Scan for the cell matching the given text and deliver its [x, y] coordinate at center. 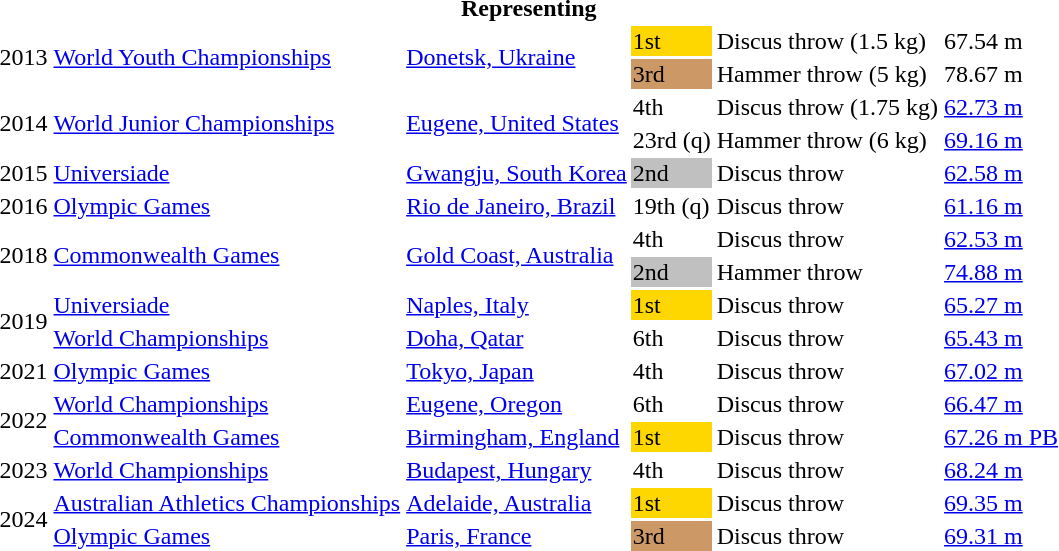
Tokyo, Japan [517, 371]
Eugene, United States [517, 124]
Gwangju, South Korea [517, 173]
Hammer throw [827, 272]
Hammer throw (6 kg) [827, 140]
Donetsk, Ukraine [517, 58]
Adelaide, Australia [517, 503]
Eugene, Oregon [517, 404]
Paris, France [517, 536]
Hammer throw (5 kg) [827, 74]
World Junior Championships [227, 124]
Gold Coast, Australia [517, 256]
Birmingham, England [517, 437]
23rd (q) [672, 140]
Discus throw (1.5 kg) [827, 41]
Doha, Qatar [517, 338]
Budapest, Hungary [517, 470]
19th (q) [672, 206]
Naples, Italy [517, 305]
World Youth Championships [227, 58]
Australian Athletics Championships [227, 503]
Rio de Janeiro, Brazil [517, 206]
Discus throw (1.75 kg) [827, 107]
